Provide the (X, Y) coordinate of the cell's center where the given text is located.  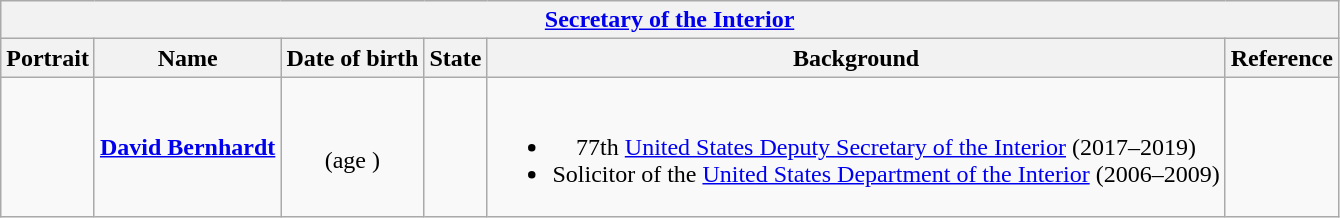
Background (856, 58)
Secretary of the Interior (670, 20)
Name (187, 58)
77th United States Deputy Secretary of the Interior (2017–2019)Solicitor of the United States Department of the Interior (2006–2009) (856, 147)
(age ) (352, 147)
Portrait (48, 58)
Date of birth (352, 58)
David Bernhardt (187, 147)
State (456, 58)
Reference (1282, 58)
